Identify which cell holds the provided text, then report its (x, y) central coordinate. 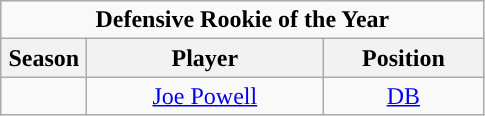
Joe Powell (205, 96)
Player (205, 58)
Position (404, 58)
DB (404, 96)
Defensive Rookie of the Year (242, 20)
Season (44, 58)
